Search for the cell housing the specified text and yield its (X, Y) center coordinate. 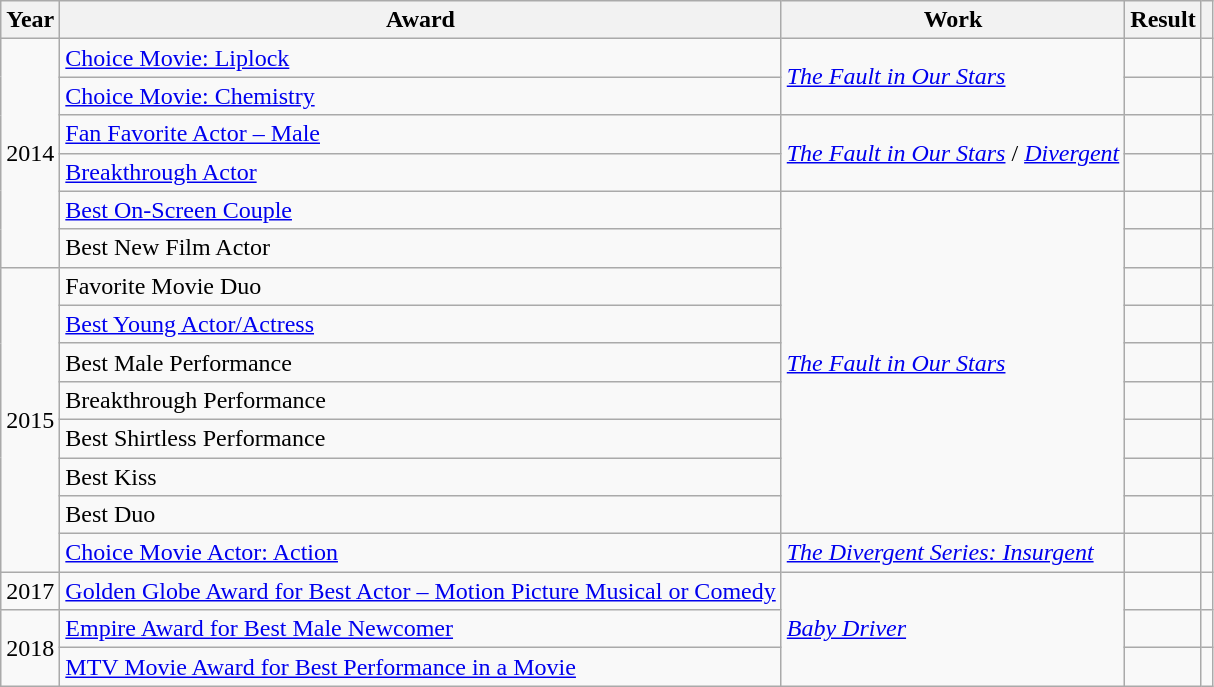
Breakthrough Actor (420, 172)
Best Duo (420, 515)
Best Kiss (420, 477)
Favorite Movie Duo (420, 286)
Choice Movie Actor: Action (420, 553)
Best Young Actor/Actress (420, 324)
MTV Movie Award for Best Performance in a Movie (420, 667)
2017 (30, 591)
Best On-Screen Couple (420, 210)
2018 (30, 648)
Best Shirtless Performance (420, 438)
Baby Driver (953, 629)
Work (953, 20)
2015 (30, 419)
Fan Favorite Actor – Male (420, 134)
Choice Movie: Liplock (420, 58)
Best New Film Actor (420, 248)
2014 (30, 153)
Empire Award for Best Male Newcomer (420, 629)
Result (1163, 20)
Breakthrough Performance (420, 400)
The Divergent Series: Insurgent (953, 553)
Best Male Performance (420, 362)
Choice Movie: Chemistry (420, 96)
Award (420, 20)
Year (30, 20)
Golden Globe Award for Best Actor – Motion Picture Musical or Comedy (420, 591)
The Fault in Our Stars / Divergent (953, 153)
